For the text-containing cell, return its midpoint in (x, y) coordinate format. 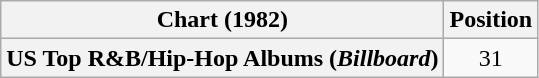
Chart (1982) (222, 20)
US Top R&B/Hip-Hop Albums (Billboard) (222, 58)
Position (491, 20)
31 (491, 58)
